Locate the cell with the specified text and output its (x, y) center coordinate. 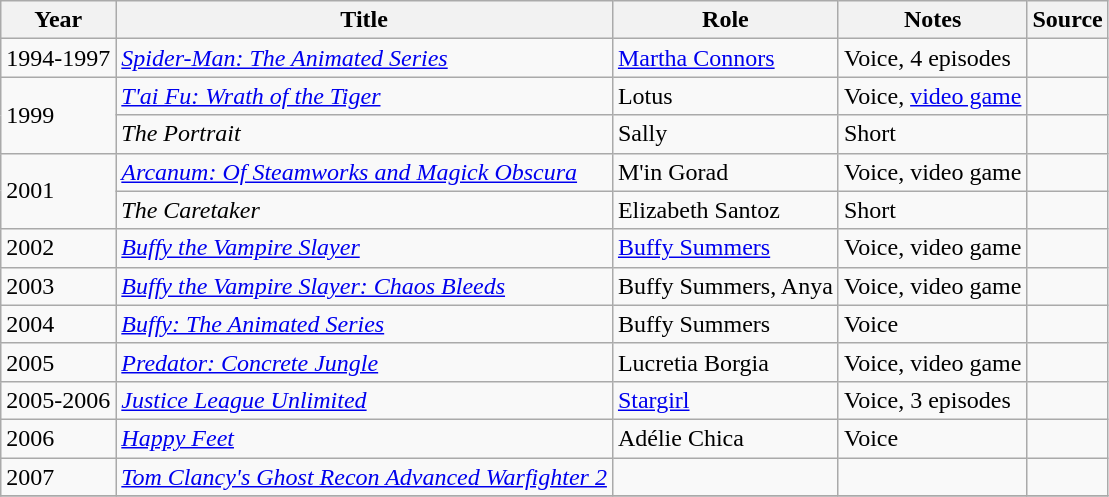
2002 (58, 248)
2006 (58, 438)
Role (725, 20)
Predator: Concrete Jungle (364, 362)
M'in Gorad (725, 172)
Source (1068, 20)
1999 (58, 115)
2005 (58, 362)
The Caretaker (364, 210)
Buffy Summers, Anya (725, 286)
Elizabeth Santoz (725, 210)
1994-1997 (58, 58)
Voice, 3 episodes (932, 400)
2007 (58, 477)
2003 (58, 286)
2004 (58, 324)
The Portrait (364, 134)
Title (364, 20)
Justice League Unlimited (364, 400)
Notes (932, 20)
Adélie Chica (725, 438)
Lotus (725, 96)
Spider-Man: The Animated Series (364, 58)
Buffy the Vampire Slayer: Chaos Bleeds (364, 286)
2005-2006 (58, 400)
Buffy: The Animated Series (364, 324)
Lucretia Borgia (725, 362)
Year (58, 20)
Buffy the Vampire Slayer (364, 248)
Sally (725, 134)
2001 (58, 191)
Martha Connors (725, 58)
Stargirl (725, 400)
Voice, 4 episodes (932, 58)
Happy Feet (364, 438)
T'ai Fu: Wrath of the Tiger (364, 96)
Tom Clancy's Ghost Recon Advanced Warfighter 2 (364, 477)
Arcanum: Of Steamworks and Magick Obscura (364, 172)
